Identify which cell holds the provided text, then report its [x, y] central coordinate. 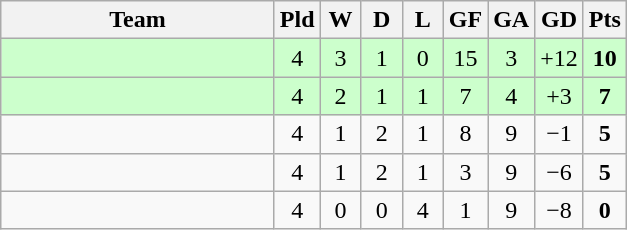
−1 [560, 134]
GD [560, 20]
+12 [560, 58]
+3 [560, 96]
−8 [560, 210]
Pts [604, 20]
Pld [297, 20]
10 [604, 58]
GA [512, 20]
8 [465, 134]
D [382, 20]
−6 [560, 172]
GF [465, 20]
Team [138, 20]
L [422, 20]
W [340, 20]
15 [465, 58]
